Find where the given text appears and provide that cell's center as (X, Y) coordinate. 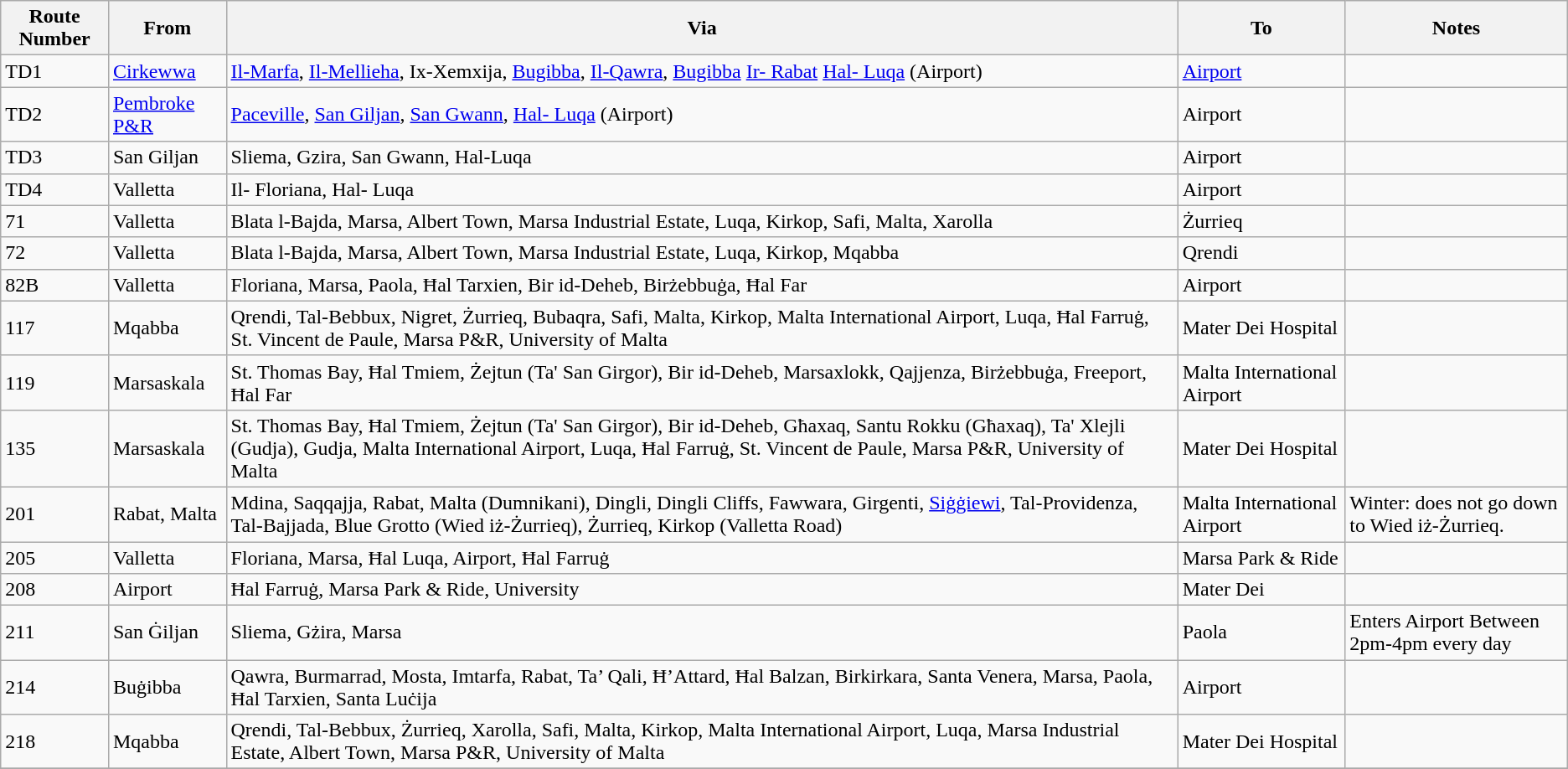
Via (702, 28)
TD1 (55, 71)
82B (55, 285)
Marsa Park & Ride (1261, 557)
Sliema, Gżira, Marsa (702, 633)
218 (55, 742)
From (168, 28)
Cirkewwa (168, 71)
Blata l-Bajda, Marsa, Albert Town, Marsa Industrial Estate, Luqa, Kirkop, Mqabba (702, 253)
To (1261, 28)
Qrendi (1261, 253)
214 (55, 687)
Rabat, Malta (168, 514)
Paceville, San Giljan, San Gwann, Hal- Luqa (Airport) (702, 114)
119 (55, 382)
208 (55, 590)
Buġibba (168, 687)
135 (55, 448)
205 (55, 557)
TD4 (55, 189)
Paola (1261, 633)
Winter: does not go down to Wied iż-Żurrieq. (1457, 514)
San Giljan (168, 157)
117 (55, 328)
Żurrieq (1261, 221)
201 (55, 514)
TD3 (55, 157)
San Ġiljan (168, 633)
Il-Marfa, Il-Mellieha, Ix-Xemxija, Bugibba, Il-Qawra, Bugibba Ir- Rabat Hal- Luqa (Airport) (702, 71)
Il- Floriana, Hal- Luqa (702, 189)
St. Thomas Bay, Ħal Tmiem, Żejtun (Ta' San Girgor), Bir id-Deheb, Marsaxlokk, Qajjenza, Birżebbuġa, Freeport, Ħal Far (702, 382)
Mater Dei (1261, 590)
211 (55, 633)
Sliema, Gzira, San Gwann, Hal-Luqa (702, 157)
Notes (1457, 28)
Floriana, Marsa, Ħal Luqa, Airport, Ħal Farruġ (702, 557)
Route Number (55, 28)
Pembroke P&R (168, 114)
Blata l-Bajda, Marsa, Albert Town, Marsa Industrial Estate, Luqa, Kirkop, Safi, Malta, Xarolla (702, 221)
Ħal Farruġ, Marsa Park & Ride, University (702, 590)
TD2 (55, 114)
Floriana, Marsa, Paola, Ħal Tarxien, Bir id-Deheb, Birżebbuġa, Ħal Far (702, 285)
71 (55, 221)
72 (55, 253)
Qawra, Burmarrad, Mosta, Imtarfa, Rabat, Ta’ Qali, Ħ’Attard, Ħal Balzan, Birkirkara, Santa Venera, Marsa, Paola, Ħal Tarxien, Santa Luċija (702, 687)
Enters Airport Between 2pm-4pm every day (1457, 633)
